Return [X, Y] of the center of cell containing provided text 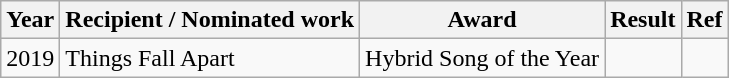
Ref [704, 20]
Year [30, 20]
2019 [30, 58]
Award [482, 20]
Hybrid Song of the Year [482, 58]
Things Fall Apart [210, 58]
Result [643, 20]
Recipient / Nominated work [210, 20]
